Pinpoint the cell where the given text exists, returning its (X, Y) midpoint coordinate. 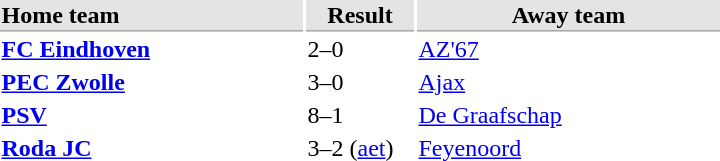
PEC Zwolle (152, 83)
Away team (568, 16)
3–0 (360, 83)
2–0 (360, 49)
PSV (152, 115)
Ajax (568, 83)
AZ'67 (568, 49)
De Graafschap (568, 115)
Result (360, 16)
Home team (152, 16)
8–1 (360, 115)
FC Eindhoven (152, 49)
